Search for the cell housing the specified text and yield its [x, y] center coordinate. 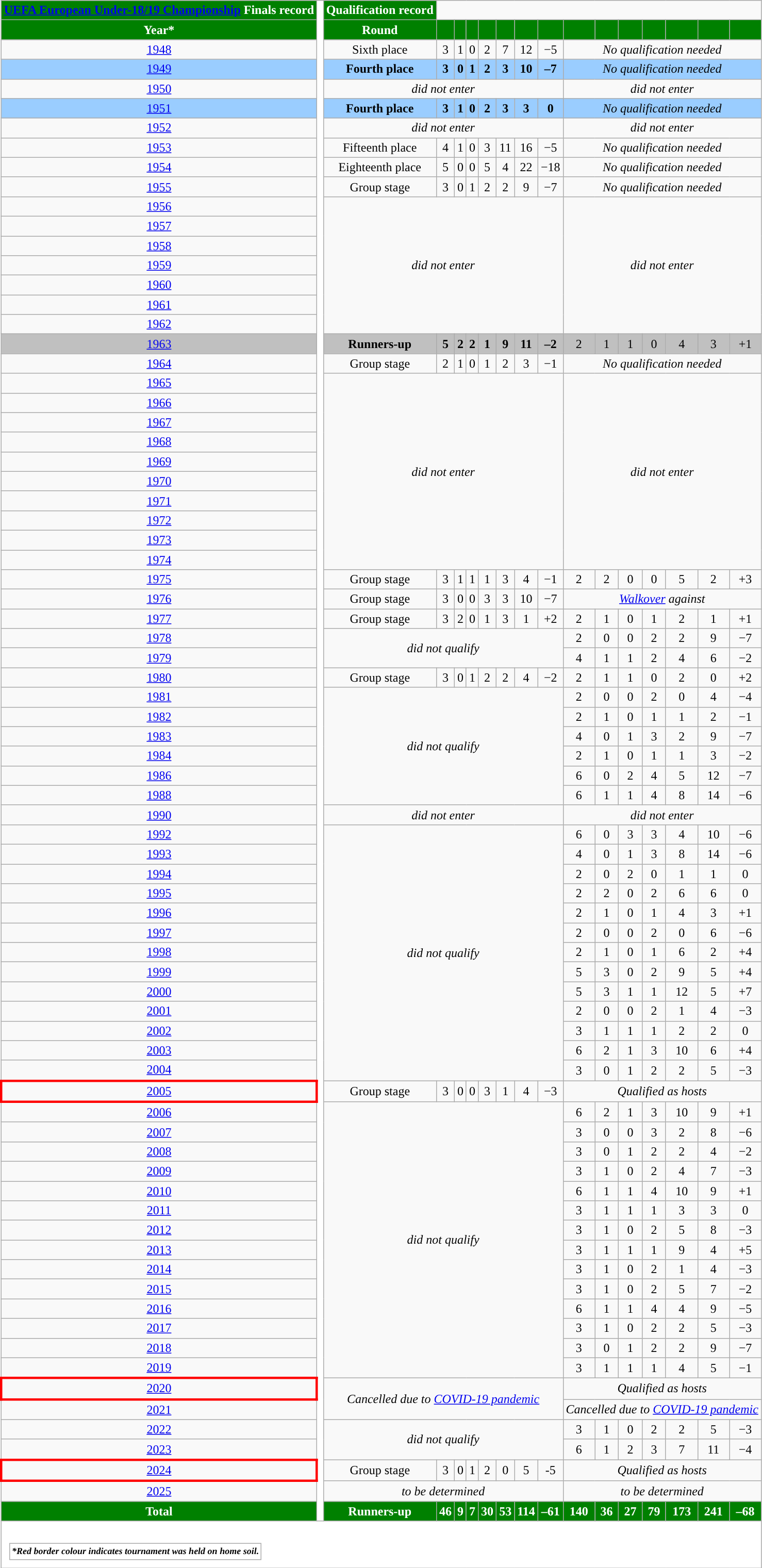
1981 [159, 697]
1957 [159, 226]
1973 [159, 540]
Sixth place [379, 49]
2020 [159, 1389]
2023 [159, 1449]
53 [505, 1511]
173 [682, 1511]
241 [714, 1511]
1966 [159, 403]
2008 [159, 1151]
2021 [159, 1410]
2013 [159, 1250]
1998 [159, 952]
–7 [551, 69]
Round [379, 30]
1969 [159, 461]
2000 [159, 992]
46 [445, 1511]
2024 [159, 1471]
1956 [159, 206]
1962 [159, 324]
1970 [159, 481]
1965 [159, 383]
2015 [159, 1289]
2016 [159, 1309]
Walkover against [662, 599]
1972 [159, 520]
1975 [159, 580]
1995 [159, 894]
1952 [159, 128]
1974 [159, 559]
1982 [159, 717]
30 [488, 1511]
1949 [159, 69]
1955 [159, 187]
1960 [159, 285]
–68 [746, 1511]
2003 [159, 1050]
140 [579, 1511]
36 [607, 1511]
2012 [159, 1230]
2018 [159, 1348]
1986 [159, 775]
2004 [159, 1070]
1977 [159, 619]
1953 [159, 147]
1968 [159, 442]
-5 [551, 1471]
2007 [159, 1132]
1950 [159, 89]
1948 [159, 49]
2002 [159, 1031]
1997 [159, 933]
1971 [159, 501]
79 [654, 1511]
Total [159, 1511]
1979 [159, 658]
2011 [159, 1211]
+7 [746, 992]
+5 [746, 1250]
2005 [159, 1091]
1967 [159, 422]
1964 [159, 364]
1958 [159, 246]
1954 [159, 167]
–2 [551, 344]
1961 [159, 305]
–61 [551, 1511]
1959 [159, 266]
1963 [159, 344]
2006 [159, 1112]
2022 [159, 1429]
1984 [159, 756]
1988 [159, 795]
−18 [551, 167]
Year* [159, 30]
UEFA European Under-18/19 Championship Finals record [159, 10]
1978 [159, 638]
1951 [159, 108]
Eighteenth place [379, 167]
2009 [159, 1171]
2025 [159, 1491]
2010 [159, 1191]
1996 [159, 913]
22 [526, 167]
Qualification record [379, 10]
114 [526, 1511]
1990 [159, 815]
1980 [159, 678]
2019 [159, 1368]
+3 [746, 580]
1994 [159, 874]
27 [631, 1511]
1992 [159, 834]
1993 [159, 854]
1976 [159, 599]
16 [526, 147]
Fifteenth place [379, 147]
2017 [159, 1328]
2014 [159, 1269]
1983 [159, 736]
1999 [159, 972]
2001 [159, 1011]
